Search for the cell housing the specified text and yield its (x, y) center coordinate. 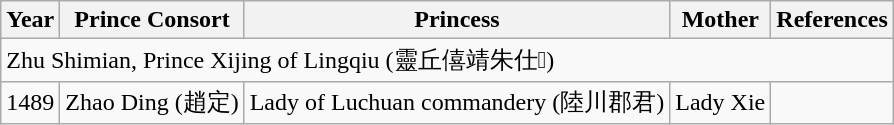
Zhao Ding (趙定) (152, 102)
Lady of Luchuan commandery (陸川郡君) (457, 102)
Zhu Shimian, Prince Xijing of Lingqiu (靈丘僖靖朱仕𡒳) (448, 60)
Prince Consort (152, 20)
Year (30, 20)
References (832, 20)
1489 (30, 102)
Lady Xie (720, 102)
Princess (457, 20)
Mother (720, 20)
